Detect which cell encompasses the target text, then output its (x, y) center coordinate. 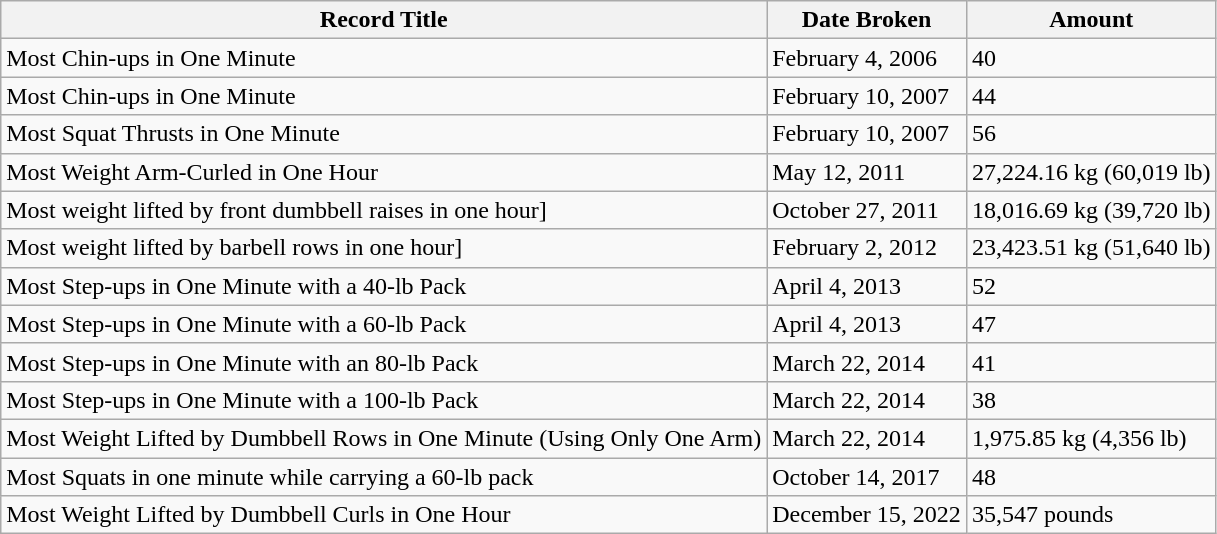
27,224.16 kg (60,019 lb) (1091, 172)
Most Weight Lifted by Dumbbell Curls in One Hour (384, 515)
48 (1091, 477)
Amount (1091, 20)
41 (1091, 362)
May 12, 2011 (867, 172)
1,975.85 kg (4,356 lb) (1091, 438)
Most weight lifted by barbell rows in one hour] (384, 248)
December 15, 2022 (867, 515)
23,423.51 kg (51,640 lb) (1091, 248)
40 (1091, 58)
Most Step-ups in One Minute with a 40-lb Pack (384, 286)
Record Title (384, 20)
Most Squat Thrusts in One Minute (384, 134)
38 (1091, 400)
October 27, 2011 (867, 210)
February 4, 2006 (867, 58)
October 14, 2017 (867, 477)
Most Step-ups in One Minute with a 60-lb Pack (384, 324)
56 (1091, 134)
18,016.69 kg (39,720 lb) (1091, 210)
52 (1091, 286)
Most Weight Lifted by Dumbbell Rows in One Minute (Using Only One Arm) (384, 438)
Most weight lifted by front dumbbell raises in one hour] (384, 210)
Most Step-ups in One Minute with an 80-lb Pack (384, 362)
35,547 pounds (1091, 515)
Most Squats in one minute while carrying a 60-lb pack (384, 477)
Date Broken (867, 20)
47 (1091, 324)
Most Step-ups in One Minute with a 100-lb Pack (384, 400)
February 2, 2012 (867, 248)
Most Weight Arm-Curled in One Hour (384, 172)
44 (1091, 96)
